Search for the cell housing the specified text and yield its (x, y) center coordinate. 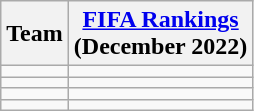
FIFA Rankings(December 2022) (160, 34)
Team (35, 34)
